Identify which cell holds the provided text, then report its (X, Y) central coordinate. 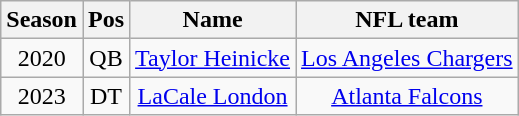
Atlanta Falcons (408, 96)
2023 (42, 96)
DT (106, 96)
Taylor Heinicke (213, 58)
2020 (42, 58)
LaCale London (213, 96)
Season (42, 20)
Name (213, 20)
Los Angeles Chargers (408, 58)
Pos (106, 20)
QB (106, 58)
NFL team (408, 20)
